From the cell containing the given text, extract its center point as (X, Y) coordinate. 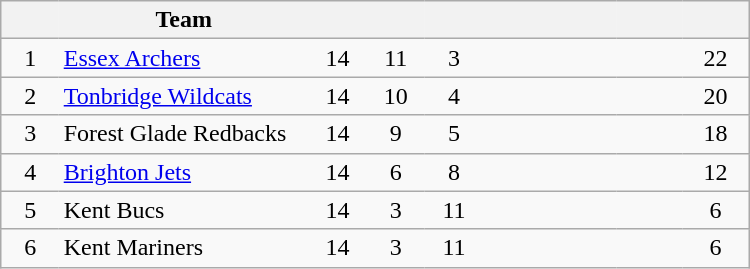
10 (396, 96)
2 (30, 96)
18 (716, 134)
Essex Archers (184, 58)
9 (396, 134)
22 (716, 58)
1 (30, 58)
Forest Glade Redbacks (184, 134)
Kent Bucs (184, 210)
Brighton Jets (184, 172)
Tonbridge Wildcats (184, 96)
Kent Mariners (184, 248)
20 (716, 96)
Team (184, 20)
8 (454, 172)
12 (716, 172)
